Extract the (x, y) coordinate from the center of the cell holding the provided text.  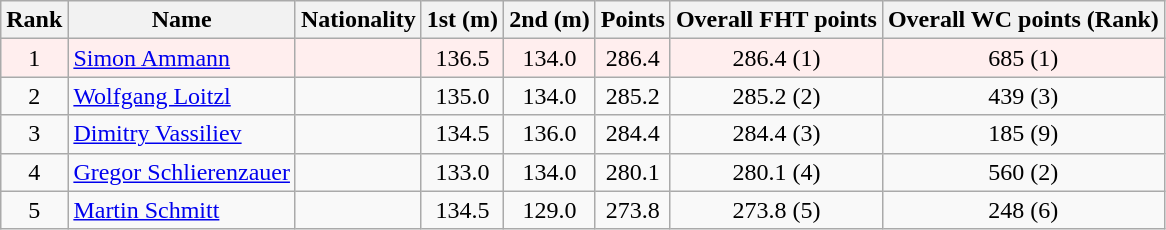
136.5 (462, 58)
Overall FHT points (776, 20)
685 (1) (1023, 58)
Rank (34, 20)
2 (34, 96)
185 (9) (1023, 134)
Overall WC points (Rank) (1023, 20)
1 (34, 58)
133.0 (462, 172)
280.1 (632, 172)
Dimitry Vassiliev (182, 134)
3 (34, 134)
129.0 (550, 210)
Name (182, 20)
Martin Schmitt (182, 210)
285.2 (632, 96)
439 (3) (1023, 96)
280.1 (4) (776, 172)
Points (632, 20)
136.0 (550, 134)
Wolfgang Loitzl (182, 96)
Gregor Schlierenzauer (182, 172)
273.8 (632, 210)
286.4 (632, 58)
560 (2) (1023, 172)
286.4 (1) (776, 58)
284.4 (632, 134)
Simon Ammann (182, 58)
2nd (m) (550, 20)
284.4 (3) (776, 134)
Nationality (358, 20)
5 (34, 210)
4 (34, 172)
248 (6) (1023, 210)
135.0 (462, 96)
285.2 (2) (776, 96)
273.8 (5) (776, 210)
1st (m) (462, 20)
